Identify which cell holds the provided text, then report its [x, y] central coordinate. 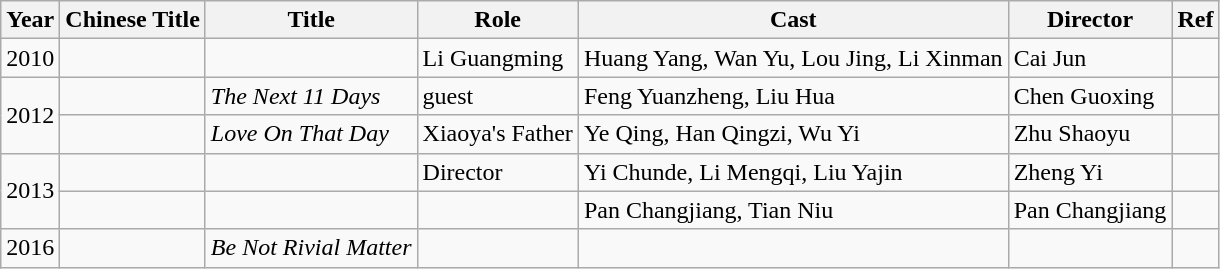
Xiaoya's Father [498, 134]
2013 [30, 191]
Zhu Shaoyu [1090, 134]
2016 [30, 248]
Li Guangming [498, 58]
2012 [30, 115]
Year [30, 20]
Chinese Title [133, 20]
The Next 11 Days [311, 96]
Cast [793, 20]
Be Not Rivial Matter [311, 248]
Pan Changjiang, Tian Niu [793, 210]
Love On That Day [311, 134]
Yi Chunde, Li Mengqi, Liu Yajin [793, 172]
Chen Guoxing [1090, 96]
guest [498, 96]
Zheng Yi [1090, 172]
Ref [1196, 20]
Pan Changjiang [1090, 210]
Feng Yuanzheng, Liu Hua [793, 96]
2010 [30, 58]
Ye Qing, Han Qingzi, Wu Yi [793, 134]
Cai Jun [1090, 58]
Title [311, 20]
Huang Yang, Wan Yu, Lou Jing, Li Xinman [793, 58]
Role [498, 20]
